Return the [X, Y] coordinate for the center point of the cell that contains the specified text.  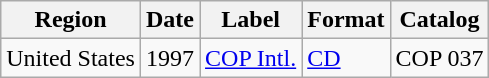
1997 [170, 58]
Label [251, 20]
COP 037 [440, 58]
Format [346, 20]
COP Intl. [251, 58]
CD [346, 58]
United States [71, 58]
Catalog [440, 20]
Date [170, 20]
Region [71, 20]
